For the text-containing cell, return its midpoint in [X, Y] coordinate format. 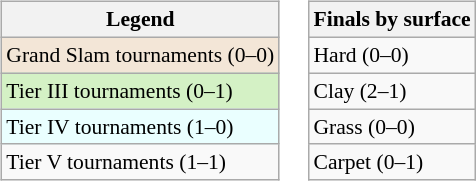
Grand Slam tournaments (0–0) [140, 55]
Clay (2–1) [392, 91]
Finals by surface [392, 20]
Legend [140, 20]
Carpet (0–1) [392, 162]
Tier V tournaments (1–1) [140, 162]
Grass (0–0) [392, 127]
Tier III tournaments (0–1) [140, 91]
Hard (0–0) [392, 55]
Tier IV tournaments (1–0) [140, 127]
